Extract the [X, Y] coordinate from the center of the cell holding the provided text.  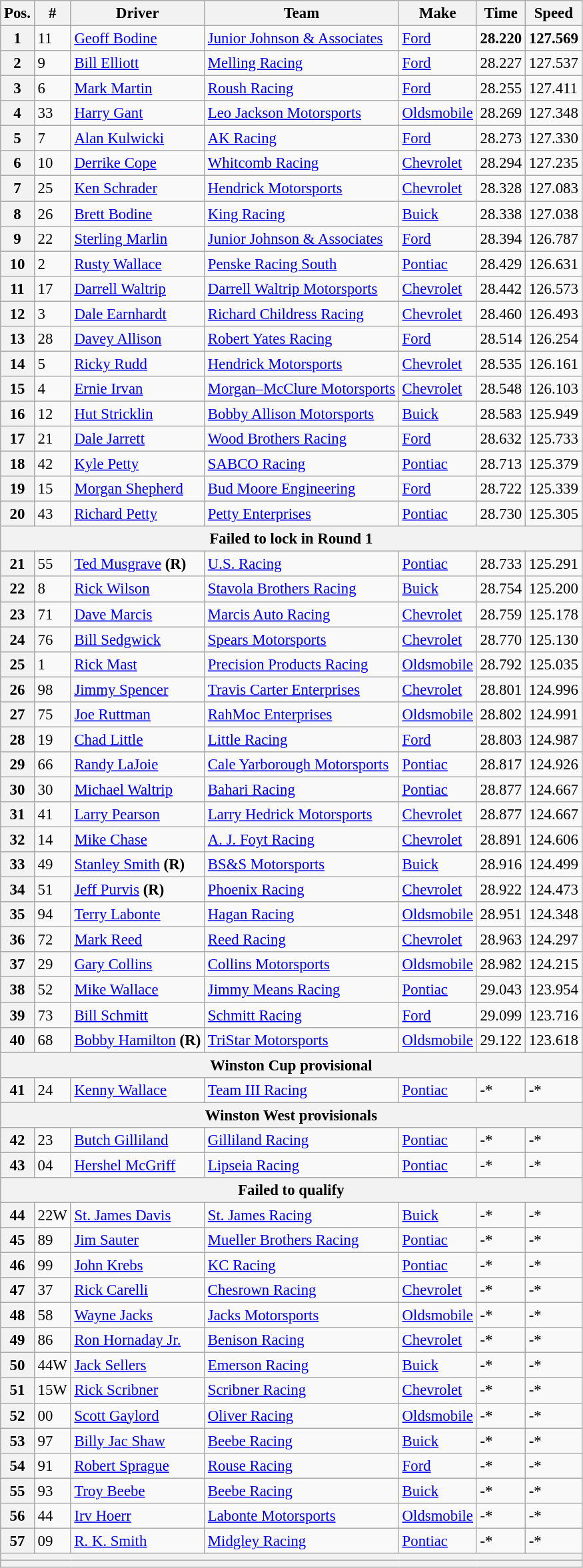
18 [17, 464]
Ken Schrader [137, 189]
68 [52, 1040]
16 [17, 414]
123.954 [553, 990]
Oliver Racing [302, 1415]
125.339 [553, 489]
Morgan Shepherd [137, 489]
Petty Enterprises [302, 514]
Mark Reed [137, 940]
126.254 [553, 339]
28.754 [501, 589]
28.328 [501, 189]
Bobby Hamilton (R) [137, 1040]
124.473 [553, 890]
28.442 [501, 288]
Team [302, 13]
Reed Racing [302, 940]
Jimmy Spencer [137, 689]
28.713 [501, 464]
125.379 [553, 464]
47 [17, 1290]
127.537 [553, 63]
28.730 [501, 514]
73 [52, 1015]
125.733 [553, 439]
31 [17, 815]
Larry Hedrick Motorsports [302, 815]
Pos. [17, 13]
Chad Little [137, 739]
124.991 [553, 715]
Ron Hornaday Jr. [137, 1340]
28.801 [501, 689]
Ted Musgrave (R) [137, 564]
71 [52, 614]
Wood Brothers Racing [302, 439]
Schmitt Racing [302, 1015]
Hershel McGriff [137, 1165]
Team III Racing [302, 1090]
Davey Allison [137, 339]
28.632 [501, 439]
124.499 [553, 865]
28.891 [501, 840]
91 [52, 1465]
28.963 [501, 940]
Rouse Racing [302, 1465]
Morgan–McClure Motorsports [302, 389]
Darrell Waltrip [137, 288]
48 [17, 1316]
Dale Earnhardt [137, 314]
127.235 [553, 163]
RahMoc Enterprises [302, 715]
97 [52, 1441]
125.949 [553, 414]
Butch Gilliland [137, 1140]
Richard Childress Racing [302, 314]
Robert Sprague [137, 1465]
28.227 [501, 63]
Ernie Irvan [137, 389]
28.273 [501, 139]
Robert Yates Racing [302, 339]
KC Racing [302, 1266]
Emerson Racing [302, 1366]
93 [52, 1491]
125.291 [553, 564]
Phoenix Racing [302, 890]
Dave Marcis [137, 614]
St. James Racing [302, 1215]
Rick Carelli [137, 1290]
Hagan Racing [302, 915]
Gilliland Racing [302, 1140]
29.099 [501, 1015]
28.982 [501, 965]
28.802 [501, 715]
Melling Racing [302, 63]
Geoff Bodine [137, 39]
Derrike Cope [137, 163]
29.122 [501, 1040]
# [52, 13]
Bobby Allison Motorsports [302, 414]
125.200 [553, 589]
124.926 [553, 765]
Benison Racing [302, 1340]
28.220 [501, 39]
38 [17, 990]
57 [17, 1541]
124.215 [553, 965]
34 [17, 890]
Brett Bodine [137, 214]
John Krebs [137, 1266]
Jim Sauter [137, 1240]
28.548 [501, 389]
Dale Jarrett [137, 439]
125.178 [553, 614]
126.787 [553, 238]
St. James Davis [137, 1215]
Winston Cup provisional [291, 1065]
46 [17, 1266]
U.S. Racing [302, 564]
Terry Labonte [137, 915]
28.916 [501, 865]
28.770 [501, 639]
123.716 [553, 1015]
Jimmy Means Racing [302, 990]
123.618 [553, 1040]
127.330 [553, 139]
124.996 [553, 689]
44W [52, 1366]
Bill Elliott [137, 63]
Labonte Motorsports [302, 1516]
Randy LaJoie [137, 765]
Richard Petty [137, 514]
124.348 [553, 915]
Whitcomb Racing [302, 163]
Harry Gant [137, 113]
56 [17, 1516]
28.733 [501, 564]
Michael Waltrip [137, 789]
Mike Wallace [137, 990]
32 [17, 840]
Midgley Racing [302, 1541]
Gary Collins [137, 965]
28.803 [501, 739]
Penske Racing South [302, 264]
Darrell Waltrip Motorsports [302, 288]
36 [17, 940]
Bill Sedgwick [137, 639]
28.255 [501, 89]
Stanley Smith (R) [137, 865]
126.631 [553, 264]
TriStar Motorsports [302, 1040]
127.083 [553, 189]
28.759 [501, 614]
75 [52, 715]
126.493 [553, 314]
20 [17, 514]
28.394 [501, 238]
Mueller Brothers Racing [302, 1240]
Travis Carter Enterprises [302, 689]
72 [52, 940]
124.297 [553, 940]
39 [17, 1015]
124.606 [553, 840]
40 [17, 1040]
28.429 [501, 264]
Spears Motorsports [302, 639]
28.951 [501, 915]
Winston West provisionals [291, 1115]
King Racing [302, 214]
53 [17, 1441]
AK Racing [302, 139]
SABCO Racing [302, 464]
Hut Stricklin [137, 414]
58 [52, 1316]
Irv Hoerr [137, 1516]
Cale Yarborough Motorsports [302, 765]
86 [52, 1340]
28.269 [501, 113]
Ricky Rudd [137, 364]
Marcis Auto Racing [302, 614]
A. J. Foyt Racing [302, 840]
R. K. Smith [137, 1541]
Lipseia Racing [302, 1165]
Driver [137, 13]
Joe Ruttman [137, 715]
15W [52, 1391]
Failed to lock in Round 1 [291, 539]
Roush Racing [302, 89]
00 [52, 1415]
124.987 [553, 739]
94 [52, 915]
28.460 [501, 314]
Time [501, 13]
28.583 [501, 414]
127.569 [553, 39]
Failed to qualify [291, 1190]
Stavola Brothers Racing [302, 589]
28.817 [501, 765]
66 [52, 765]
27 [17, 715]
127.348 [553, 113]
Mark Martin [137, 89]
Scribner Racing [302, 1391]
Make [437, 13]
76 [52, 639]
Little Racing [302, 739]
99 [52, 1266]
28.535 [501, 364]
28.922 [501, 890]
BS&S Motorsports [302, 865]
Rick Scribner [137, 1391]
Alan Kulwicki [137, 139]
Larry Pearson [137, 815]
Chesrown Racing [302, 1290]
28.792 [501, 664]
Bill Schmitt [137, 1015]
Collins Motorsports [302, 965]
Speed [553, 13]
125.305 [553, 514]
Kenny Wallace [137, 1090]
127.411 [553, 89]
29.043 [501, 990]
Sterling Marlin [137, 238]
28.722 [501, 489]
Jacks Motorsports [302, 1316]
04 [52, 1165]
126.573 [553, 288]
28.294 [501, 163]
Jeff Purvis (R) [137, 890]
Mike Chase [137, 840]
45 [17, 1240]
Rick Wilson [137, 589]
54 [17, 1465]
125.130 [553, 639]
Rick Mast [137, 664]
Wayne Jacks [137, 1316]
35 [17, 915]
Troy Beebe [137, 1491]
89 [52, 1240]
125.035 [553, 664]
126.161 [553, 364]
Scott Gaylord [137, 1415]
Bahari Racing [302, 789]
Leo Jackson Motorsports [302, 113]
Rusty Wallace [137, 264]
13 [17, 339]
28.338 [501, 214]
28.514 [501, 339]
126.103 [553, 389]
22W [52, 1215]
98 [52, 689]
50 [17, 1366]
Precision Products Racing [302, 664]
09 [52, 1541]
Bud Moore Engineering [302, 489]
Billy Jac Shaw [137, 1441]
Jack Sellers [137, 1366]
127.038 [553, 214]
Kyle Petty [137, 464]
